Extract the (x, y) coordinate from the center of the cell holding the provided text.  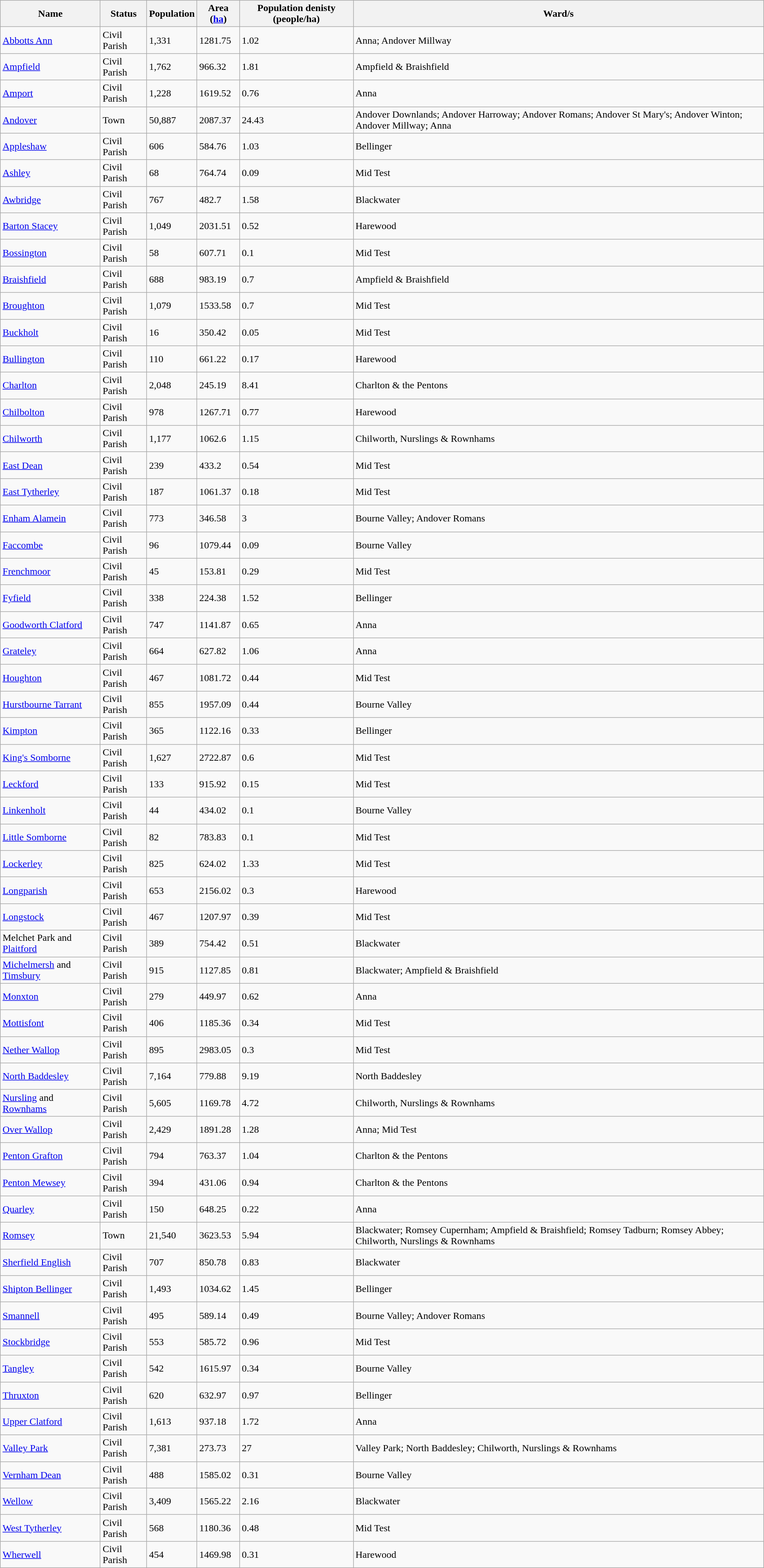
1.45 (296, 1289)
895 (172, 1049)
0.48 (296, 1528)
1.06 (296, 651)
2156.02 (218, 890)
16 (172, 332)
279 (172, 996)
273.73 (218, 1448)
0.15 (296, 784)
2,048 (172, 385)
Wellow (51, 1501)
0.96 (296, 1342)
1.02 (296, 40)
0.33 (296, 731)
1207.97 (218, 917)
553 (172, 1342)
433.2 (218, 465)
568 (172, 1528)
Area (ha) (218, 14)
Population (172, 14)
1.81 (296, 67)
966.32 (218, 67)
1565.22 (218, 1501)
607.71 (218, 252)
239 (172, 465)
Mottisfont (51, 1023)
1,331 (172, 40)
3,409 (172, 1501)
Andover Downlands; Andover Harroway; Andover Romans; Andover St Mary's; Andover Winton; Andover Millway; Anna (559, 120)
764.74 (218, 173)
1079.44 (218, 545)
133 (172, 784)
620 (172, 1395)
350.42 (218, 332)
Linkenholt (51, 811)
Chilbolton (51, 412)
Houghton (51, 678)
Blackwater; Ampfield & Braishfield (559, 970)
0.51 (296, 943)
0.83 (296, 1263)
779.88 (218, 1076)
0.65 (296, 625)
Enham Alamein (51, 519)
110 (172, 359)
0.62 (296, 996)
1,177 (172, 439)
2087.37 (218, 120)
1,049 (172, 226)
Andover (51, 120)
0.52 (296, 226)
406 (172, 1023)
1891.28 (218, 1129)
Bullington (51, 359)
937.18 (218, 1422)
1180.36 (218, 1528)
Penton Grafton (51, 1156)
9.19 (296, 1076)
153.81 (218, 572)
1.33 (296, 864)
Romsey (51, 1236)
0.81 (296, 970)
East Tytherley (51, 492)
Braishfield (51, 279)
Longstock (51, 917)
0.97 (296, 1395)
1.58 (296, 199)
21,540 (172, 1236)
983.19 (218, 279)
1615.97 (218, 1369)
Hurstbourne Tarrant (51, 704)
2983.05 (218, 1049)
Chilworth (51, 439)
346.58 (218, 519)
96 (172, 545)
627.82 (218, 651)
1034.62 (218, 1289)
Status (124, 14)
Blackwater; Romsey Cupernham; Ampfield & Braishfield; Romsey Tadburn; Romsey Abbey; Chilworth, Nurslings & Rownhams (559, 1236)
Fyfield (51, 598)
Awbridge (51, 199)
Goodworth Clatford (51, 625)
Charlton (51, 385)
24.43 (296, 120)
King's Somborne (51, 757)
5,605 (172, 1102)
Amport (51, 93)
Barton Stacey (51, 226)
7,381 (172, 1448)
Leckford (51, 784)
Little Somborne (51, 837)
707 (172, 1263)
0.29 (296, 572)
434.02 (218, 811)
1141.87 (218, 625)
Population denisty (people/ha) (296, 14)
Anna; Mid Test (559, 1129)
Michelmersh and Timsbury (51, 970)
0.39 (296, 917)
Valley Park (51, 1448)
1,079 (172, 305)
150 (172, 1209)
855 (172, 704)
1061.37 (218, 492)
0.49 (296, 1316)
624.02 (218, 864)
1.28 (296, 1129)
1062.6 (218, 439)
Broughton (51, 305)
1.04 (296, 1156)
1469.98 (218, 1554)
50,887 (172, 120)
0.54 (296, 465)
West Tytherley (51, 1528)
1533.58 (218, 305)
Quarley (51, 1209)
850.78 (218, 1263)
Frenchmoor (51, 572)
394 (172, 1183)
825 (172, 864)
Tangley (51, 1369)
632.97 (218, 1395)
0.17 (296, 359)
Sherfield English (51, 1263)
2,429 (172, 1129)
East Dean (51, 465)
978 (172, 412)
7,164 (172, 1076)
Grateley (51, 651)
Shipton Bellinger (51, 1289)
664 (172, 651)
5.94 (296, 1236)
Buckholt (51, 332)
2031.51 (218, 226)
1585.02 (218, 1475)
187 (172, 492)
389 (172, 943)
Over Wallop (51, 1129)
0.94 (296, 1183)
Upper Clatford (51, 1422)
2.16 (296, 1501)
1,627 (172, 757)
589.14 (218, 1316)
794 (172, 1156)
0.05 (296, 332)
1,493 (172, 1289)
1169.78 (218, 1102)
224.38 (218, 598)
Anna; Andover Millway (559, 40)
Thruxton (51, 1395)
Vernham Dean (51, 1475)
45 (172, 572)
1081.72 (218, 678)
Kimpton (51, 731)
2722.87 (218, 757)
1122.16 (218, 731)
Ampfield (51, 67)
1267.71 (218, 412)
Longparish (51, 890)
661.22 (218, 359)
482.7 (218, 199)
Penton Mewsey (51, 1183)
1.03 (296, 146)
1185.36 (218, 1023)
245.19 (218, 385)
3623.53 (218, 1236)
Lockerley (51, 864)
449.97 (218, 996)
431.06 (218, 1183)
454 (172, 1554)
44 (172, 811)
495 (172, 1316)
688 (172, 279)
542 (172, 1369)
763.37 (218, 1156)
1281.75 (218, 40)
1,613 (172, 1422)
1,762 (172, 67)
3 (296, 519)
68 (172, 173)
0.77 (296, 412)
767 (172, 199)
365 (172, 731)
1619.52 (218, 93)
1127.85 (218, 970)
Faccombe (51, 545)
Valley Park; North Baddesley; Chilworth, Nurslings & Rownhams (559, 1448)
Abbotts Ann (51, 40)
Name (51, 14)
915.92 (218, 784)
4.72 (296, 1102)
Melchet Park and Plaitford (51, 943)
653 (172, 890)
Stockbridge (51, 1342)
0.76 (296, 93)
1.15 (296, 439)
Ashley (51, 173)
488 (172, 1475)
773 (172, 519)
27 (296, 1448)
747 (172, 625)
754.42 (218, 943)
0.18 (296, 492)
585.72 (218, 1342)
Wherwell (51, 1554)
8.41 (296, 385)
606 (172, 146)
Ward/s (559, 14)
Nursling and Rownhams (51, 1102)
Smannell (51, 1316)
58 (172, 252)
1.52 (296, 598)
1.72 (296, 1422)
338 (172, 598)
0.6 (296, 757)
0.22 (296, 1209)
648.25 (218, 1209)
Nether Wallop (51, 1049)
915 (172, 970)
Appleshaw (51, 146)
82 (172, 837)
584.76 (218, 146)
783.83 (218, 837)
1957.09 (218, 704)
Monxton (51, 996)
Bossington (51, 252)
1,228 (172, 93)
